For the text-containing cell, return its midpoint in (x, y) coordinate format. 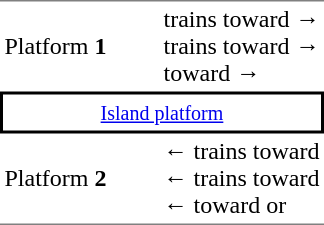
Platform 1 (80, 46)
Island platform (162, 113)
trains toward → trains toward → toward → (242, 46)
